Output the [X, Y] coordinate of the center of the cell containing the given text.  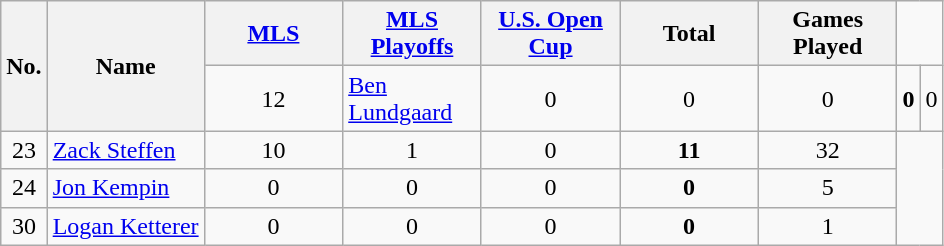
10 [274, 150]
23 [24, 150]
No. [24, 66]
U.S. Open Cup [550, 34]
24 [24, 188]
Jon Kempin [126, 188]
12 [274, 98]
30 [24, 226]
MLS [274, 34]
Ben Lundgaard [412, 98]
Zack Steffen [126, 150]
Total [690, 34]
5 [828, 188]
11 [690, 150]
32 [828, 150]
MLS Playoffs [412, 34]
Games Played [828, 34]
Name [126, 66]
Logan Ketterer [126, 226]
